From the cell containing the given text, extract its center point as (x, y) coordinate. 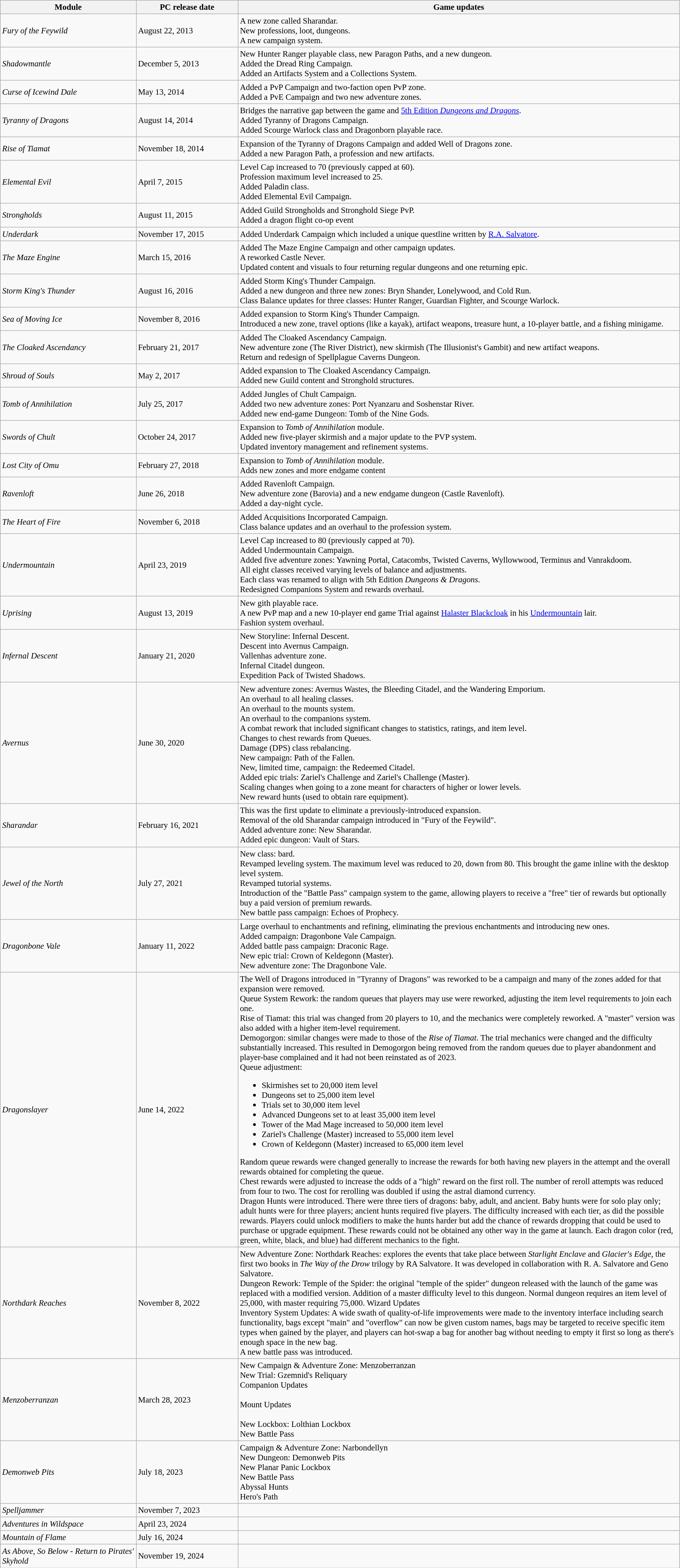
March 15, 2016 (187, 257)
April 23, 2019 (187, 565)
Game updates (459, 7)
Rise of Tiamat (68, 149)
June 26, 2018 (187, 494)
Lost City of Omu (68, 465)
Mountain of Flame (68, 1538)
August 14, 2014 (187, 120)
February 27, 2018 (187, 465)
Level Cap increased to 70 (previously capped at 60).Profession maximum level increased to 25.Added Paladin class.Added Elemental Evil Campaign. (459, 182)
August 13, 2019 (187, 613)
Added Jungles of Chult Campaign.Added two new adventure zones: Port Nyanzaru and Soshenstar River.Added new end-game Dungeon: Tomb of the Nine Gods. (459, 404)
New Campaign & Adventure Zone: MenzoberranzanNew Trial: Gzemnid's ReliquaryCompanion UpdatesMount UpdatesNew Lockbox: Lolthian LockboxNew Battle Pass (459, 1400)
Tyranny of Dragons (68, 120)
December 5, 2013 (187, 64)
July 25, 2017 (187, 404)
Expansion of the Tyranny of Dragons Campaign and added Well of Dragons zone.Added a new Paragon Path, a profession and new artifacts. (459, 149)
May 13, 2014 (187, 92)
Ravenloft (68, 494)
Infernal Descent (68, 656)
Storm King's Thunder (68, 291)
July 27, 2021 (187, 883)
Added a PvP Campaign and two-faction open PvP zone.Added a PvE Campaign and two new adventure zones. (459, 92)
Avernus (68, 743)
Added expansion to The Cloaked Ascendancy Campaign.Added new Guild content and Stronghold structures. (459, 376)
November 6, 2018 (187, 522)
Added Guild Strongholds and Stronghold Siege PvP.Added a dragon flight co-op event (459, 216)
February 16, 2021 (187, 826)
The Cloaked Ascendancy (68, 347)
July 18, 2023 (187, 1472)
Expansion to Tomb of Annihilation module.Adds new zones and more endgame content (459, 465)
Underdark (68, 234)
Spelljammer (68, 1510)
Northdark Reaches (68, 1303)
August 11, 2015 (187, 216)
Added Ravenloft Campaign.New adventure zone (Barovia) and a new endgame dungeon (Castle Ravenloft).Added a day-night cycle. (459, 494)
Dragonbone Vale (68, 946)
November 7, 2023 (187, 1510)
November 8, 2022 (187, 1303)
June 14, 2022 (187, 1109)
November 17, 2015 (187, 234)
As Above, So Below - Return to Pirates' Skyhold (68, 1556)
Elemental Evil (68, 182)
Demonweb Pits (68, 1472)
Tomb of Annihilation (68, 404)
Sea of Moving Ice (68, 319)
Undermountain (68, 565)
The Maze Engine (68, 257)
March 28, 2023 (187, 1400)
Dragonslayer (68, 1109)
August 16, 2016 (187, 291)
Fury of the Feywild (68, 31)
May 2, 2017 (187, 376)
Swords of Chult (68, 437)
Added Acquisitions Incorporated Campaign.Class balance updates and an overhaul to the profession system. (459, 522)
January 11, 2022 (187, 946)
Curse of Icewind Dale (68, 92)
July 16, 2024 (187, 1538)
The Heart of Fire (68, 522)
April 23, 2024 (187, 1524)
Shroud of Souls (68, 376)
Shadowmantle (68, 64)
November 18, 2014 (187, 149)
January 21, 2020 (187, 656)
October 24, 2017 (187, 437)
April 7, 2015 (187, 182)
Adventures in Wildspace (68, 1524)
Jewel of the North (68, 883)
Added Underdark Campaign which included a unique questline written by R.A. Salvatore. (459, 234)
Sharandar (68, 826)
November 19, 2024 (187, 1556)
New Storyline: Infernal Descent.Descent into Avernus Campaign.Vallenhas adventure zone.Infernal Citadel dungeon.Expedition Pack of Twisted Shadows. (459, 656)
November 8, 2016 (187, 319)
Uprising (68, 613)
PC release date (187, 7)
Strongholds (68, 216)
Campaign & Adventure Zone: NarbondellynNew Dungeon: Demonweb PitsNew Planar Panic LockboxNew Battle PassAbyssal HuntsHero's Path (459, 1472)
Module (68, 7)
February 21, 2017 (187, 347)
June 30, 2020 (187, 743)
Menzoberranzan (68, 1400)
August 22, 2013 (187, 31)
A new zone called Sharandar.New professions, loot, dungeons.A new campaign system. (459, 31)
